Scan for the cell matching the given text and deliver its [x, y] coordinate at center. 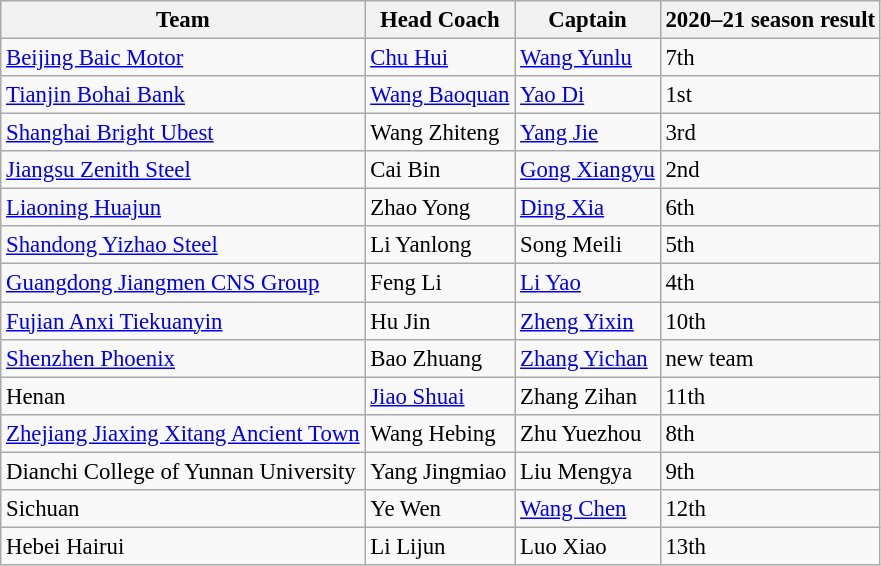
Gong Xiangyu [588, 170]
Liaoning Huajun [183, 208]
Jiao Shuai [440, 396]
Wang Yunlu [588, 58]
Liu Mengya [588, 471]
10th [770, 321]
Zhang Zihan [588, 396]
Hebei Hairui [183, 546]
Shandong Yizhao Steel [183, 245]
Zhao Yong [440, 208]
13th [770, 546]
Zhu Yuezhou [588, 433]
Li Yanlong [440, 245]
Ding Xia [588, 208]
Head Coach [440, 20]
Bao Zhuang [440, 358]
5th [770, 245]
6th [770, 208]
Shanghai Bright Ubest [183, 133]
Beijing Baic Motor [183, 58]
Feng Li [440, 283]
12th [770, 509]
Li Lijun [440, 546]
Yao Di [588, 95]
Jiangsu Zenith Steel [183, 170]
Wang Hebing [440, 433]
Wang Zhiteng [440, 133]
Song Meili [588, 245]
4th [770, 283]
Hu Jin [440, 321]
3rd [770, 133]
Zhejiang Jiaxing Xitang Ancient Town [183, 433]
new team [770, 358]
Li Yao [588, 283]
2020–21 season result [770, 20]
9th [770, 471]
Luo Xiao [588, 546]
Zheng Yixin [588, 321]
Team [183, 20]
Zhang Yichan [588, 358]
7th [770, 58]
Dianchi College of Yunnan University [183, 471]
Sichuan [183, 509]
Henan [183, 396]
Chu Hui [440, 58]
Cai Bin [440, 170]
2nd [770, 170]
Yang Jingmiao [440, 471]
Wang Baoquan [440, 95]
Fujian Anxi Tiekuanyin [183, 321]
8th [770, 433]
1st [770, 95]
11th [770, 396]
Captain [588, 20]
Ye Wen [440, 509]
Yang Jie [588, 133]
Guangdong Jiangmen CNS Group [183, 283]
Tianjin Bohai Bank [183, 95]
Wang Chen [588, 509]
Shenzhen Phoenix [183, 358]
